Capture the cell that displays the provided text and extract its (X, Y) central coordinate. 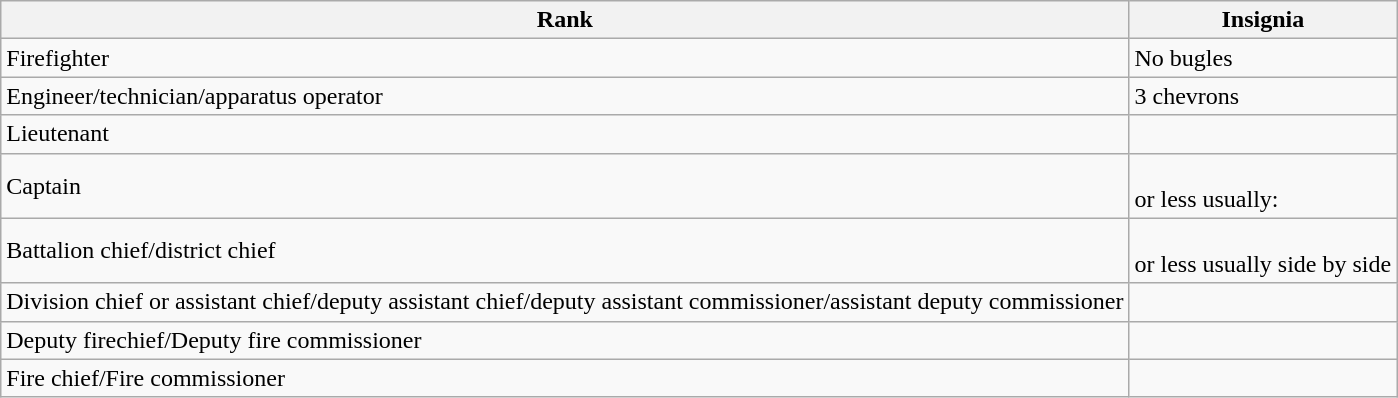
Firefighter (565, 58)
Rank (565, 20)
Deputy firechief/Deputy fire commissioner (565, 340)
Division chief or assistant chief/deputy assistant chief/deputy assistant commissioner/assistant deputy commissioner (565, 302)
No bugles (1263, 58)
Battalion chief/district chief (565, 250)
Lieutenant (565, 134)
or less usually: (1263, 186)
3 chevrons (1263, 96)
Fire chief/Fire commissioner (565, 378)
Captain (565, 186)
Engineer/technician/apparatus operator (565, 96)
or less usually side by side (1263, 250)
Insignia (1263, 20)
